Identify which cell holds the provided text, then report its [X, Y] central coordinate. 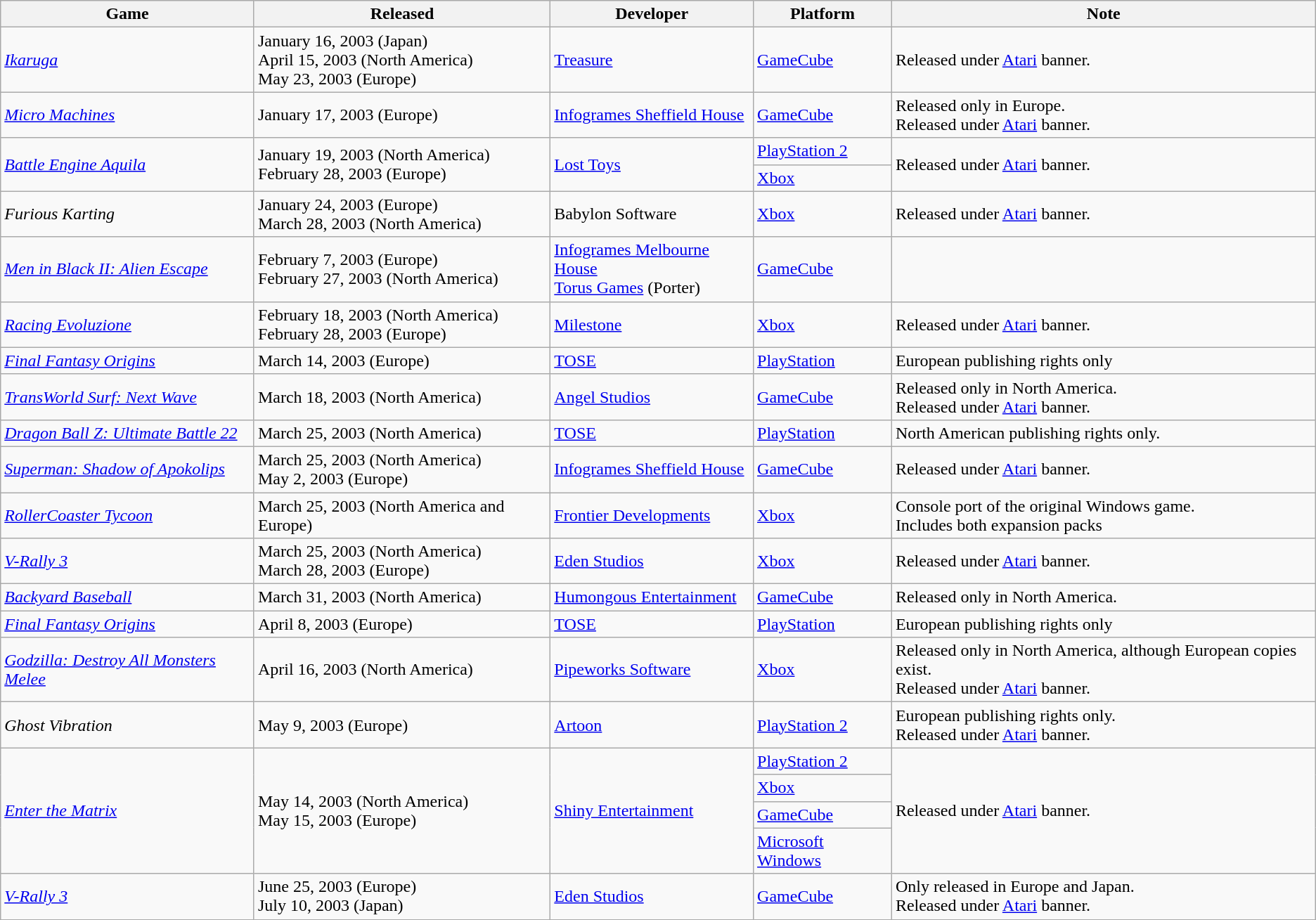
March 18, 2003 (North America) [402, 396]
April 16, 2003 (North America) [402, 670]
Micro Machines [128, 115]
Milestone [652, 325]
Ikaruga [128, 60]
January 19, 2003 (North America)February 28, 2003 (Europe) [402, 164]
January 24, 2003 (Europe)March 28, 2003 (North America) [402, 214]
February 18, 2003 (North America)February 28, 2003 (Europe) [402, 325]
Released only in North America. [1104, 597]
March 25, 2003 (North America) [402, 433]
January 17, 2003 (Europe) [402, 115]
Enter the Matrix [128, 811]
March 25, 2003 (North America)March 28, 2003 (Europe) [402, 561]
Superman: Shadow of Apokolips [128, 469]
Treasure [652, 60]
March 25, 2003 (North America)May 2, 2003 (Europe) [402, 469]
Platform [822, 14]
Humongous Entertainment [652, 597]
June 25, 2003 (Europe)July 10, 2003 (Japan) [402, 897]
Angel Studios [652, 396]
May 9, 2003 (Europe) [402, 725]
March 31, 2003 (North America) [402, 597]
Ghost Vibration [128, 725]
TransWorld Surf: Next Wave [128, 396]
Pipeworks Software [652, 670]
April 8, 2003 (Europe) [402, 624]
Developer [652, 14]
RollerCoaster Tycoon [128, 514]
Game [128, 14]
North American publishing rights only. [1104, 433]
Lost Toys [652, 164]
Furious Karting [128, 214]
Godzilla: Destroy All Monsters Melee [128, 670]
Released only in North America.Released under Atari banner. [1104, 396]
Racing Evoluzione [128, 325]
January 16, 2003 (Japan)April 15, 2003 (North America)May 23, 2003 (Europe) [402, 60]
European publishing rights only.Released under Atari banner. [1104, 725]
Released only in North America, although European copies exist.Released under Atari banner. [1104, 670]
May 14, 2003 (North America)May 15, 2003 (Europe) [402, 811]
Console port of the original Windows game.Includes both expansion packs [1104, 514]
Men in Black II: Alien Escape [128, 269]
Shiny Entertainment [652, 811]
Backyard Baseball [128, 597]
February 7, 2003 (Europe)February 27, 2003 (North America) [402, 269]
Infogrames Melbourne HouseTorus Games (Porter) [652, 269]
Microsoft Windows [822, 850]
Released only in Europe.Released under Atari banner. [1104, 115]
Dragon Ball Z: Ultimate Battle 22 [128, 433]
Artoon [652, 725]
Released [402, 14]
Frontier Developments [652, 514]
Only released in Europe and Japan.Released under Atari banner. [1104, 897]
Note [1104, 14]
Babylon Software [652, 214]
March 14, 2003 (Europe) [402, 361]
Battle Engine Aquila [128, 164]
March 25, 2003 (North America and Europe) [402, 514]
